Provide the [x, y] coordinate of the cell's center where the given text is located.  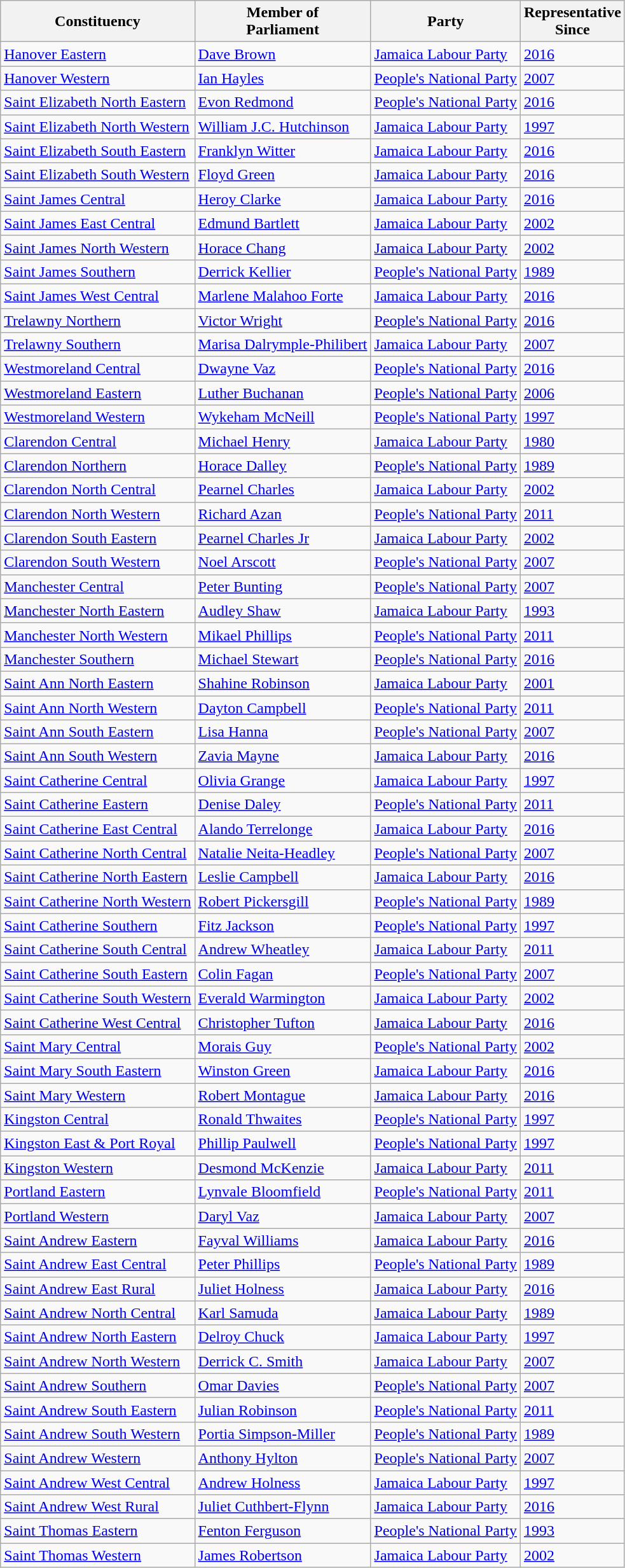
Dave Brown [282, 54]
RepresentativeSince [572, 22]
Hanover Eastern [98, 54]
Evon Redmond [282, 102]
Natalie Neita-Headley [282, 853]
Clarendon South Western [98, 562]
Saint Andrew North Eastern [98, 1337]
Julian Robinson [282, 1410]
Saint Ann North Western [98, 708]
Alando Terrelonge [282, 829]
Saint Catherine Central [98, 781]
Trelawny Southern [98, 345]
Saint Catherine North Western [98, 901]
Saint Andrew North Western [98, 1361]
Peter Bunting [282, 586]
Floyd Green [282, 175]
Saint Catherine North Central [98, 853]
Saint James North Western [98, 247]
Noel Arscott [282, 562]
Saint Andrew North Central [98, 1313]
Marisa Dalrymple-Philibert [282, 345]
Derrick Kellier [282, 272]
Saint Catherine East Central [98, 829]
Shahine Robinson [282, 683]
Michael Henry [282, 441]
Clarendon North Central [98, 490]
Anthony Hylton [282, 1458]
Saint Catherine South Western [98, 998]
Christopher Tufton [282, 1022]
Hanover Western [98, 78]
Fitz Jackson [282, 926]
Luther Buchanan [282, 393]
Dwayne Vaz [282, 369]
Fayval Williams [282, 1240]
Saint Catherine South Central [98, 950]
Juliet Holness [282, 1289]
Party [445, 22]
Richard Azan [282, 514]
Kingston Central [98, 1120]
Juliet Cuthbert-Flynn [282, 1507]
Clarendon North Western [98, 514]
Andrew Holness [282, 1483]
Ronald Thwaites [282, 1120]
Everald Warmington [282, 998]
Saint Andrew East Rural [98, 1289]
Saint Elizabeth North Western [98, 127]
Manchester Central [98, 586]
Manchester North Western [98, 635]
Saint Elizabeth North Eastern [98, 102]
Michael Stewart [282, 659]
Saint Catherine West Central [98, 1022]
Manchester Southern [98, 659]
Westmoreland Central [98, 369]
Marlene Malahoo Forte [282, 296]
Horace Chang [282, 247]
Saint Ann South Eastern [98, 732]
Daryl Vaz [282, 1216]
1980 [572, 441]
Member ofParliament [282, 22]
Constituency [98, 22]
Trelawny Northern [98, 320]
Saint James East Central [98, 223]
Saint Thomas Eastern [98, 1531]
Saint Thomas Western [98, 1555]
Saint Andrew Western [98, 1458]
Clarendon South Eastern [98, 538]
Saint Andrew Southern [98, 1385]
Saint Andrew East Central [98, 1265]
2001 [572, 683]
Saint Mary South Eastern [98, 1071]
Morais Guy [282, 1046]
Delroy Chuck [282, 1337]
Saint Mary Central [98, 1046]
Heroy Clarke [282, 199]
Saint Andrew South Western [98, 1434]
Mikael Phillips [282, 635]
Robert Montague [282, 1095]
Olivia Grange [282, 781]
Phillip Paulwell [282, 1144]
Saint Mary Western [98, 1095]
Zavia Mayne [282, 756]
Portland Eastern [98, 1192]
Fenton Ferguson [282, 1531]
Saint Catherine Eastern [98, 805]
Dayton Campbell [282, 708]
Saint Andrew Eastern [98, 1240]
Robert Pickersgill [282, 901]
Saint Catherine Southern [98, 926]
Victor Wright [282, 320]
Winston Green [282, 1071]
Saint James West Central [98, 296]
Denise Daley [282, 805]
Karl Samuda [282, 1313]
William J.C. Hutchinson [282, 127]
Franklyn Witter [282, 151]
Leslie Campbell [282, 877]
Desmond McKenzie [282, 1168]
Audley Shaw [282, 611]
Saint Andrew West Rural [98, 1507]
Manchester North Eastern [98, 611]
Clarendon Central [98, 441]
Kingston Western [98, 1168]
Saint Andrew South Eastern [98, 1410]
Saint Elizabeth South Eastern [98, 151]
Horace Dalley [282, 466]
Portland Western [98, 1216]
Pearnel Charles [282, 490]
Colin Fagan [282, 974]
Westmoreland Eastern [98, 393]
Saint Catherine North Eastern [98, 877]
Lynvale Bloomfield [282, 1192]
Portia Simpson-Miller [282, 1434]
Kingston East & Port Royal [98, 1144]
Ian Hayles [282, 78]
James Robertson [282, 1555]
Pearnel Charles Jr [282, 538]
Lisa Hanna [282, 732]
Saint Andrew West Central [98, 1483]
2006 [572, 393]
Saint Elizabeth South Western [98, 175]
Saint Catherine South Eastern [98, 974]
Saint Ann South Western [98, 756]
Omar Davies [282, 1385]
Saint James Central [98, 199]
Andrew Wheatley [282, 950]
Peter Phillips [282, 1265]
Saint James Southern [98, 272]
Westmoreland Western [98, 417]
Derrick C. Smith [282, 1361]
Wykeham McNeill [282, 417]
Edmund Bartlett [282, 223]
Clarendon Northern [98, 466]
Saint Ann North Eastern [98, 683]
